Scan for the cell matching the given text and deliver its [X, Y] coordinate at center. 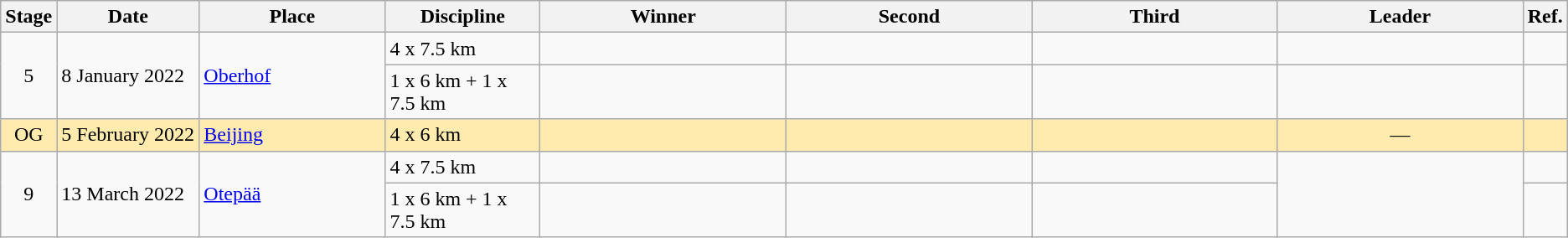
— [1400, 135]
13 March 2022 [128, 194]
9 [28, 194]
5 [28, 75]
Leader [1400, 17]
Discipline [462, 17]
Beijing [292, 135]
Ref. [1545, 17]
8 January 2022 [128, 75]
Date [128, 17]
Oberhof [292, 75]
5 February 2022 [128, 135]
4 x 6 km [462, 135]
Place [292, 17]
Third [1154, 17]
Second [910, 17]
Winner [663, 17]
Otepää [292, 194]
Stage [28, 17]
OG [28, 135]
